Provide the [x, y] coordinate of the cell's center where the given text is located.  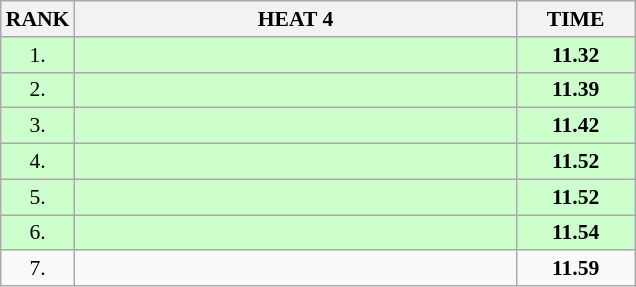
5. [38, 197]
HEAT 4 [295, 19]
3. [38, 126]
1. [38, 55]
2. [38, 90]
11.32 [576, 55]
11.39 [576, 90]
11.59 [576, 269]
7. [38, 269]
11.54 [576, 233]
RANK [38, 19]
11.42 [576, 126]
4. [38, 162]
6. [38, 233]
TIME [576, 19]
